For the text-containing cell, return its midpoint in [x, y] coordinate format. 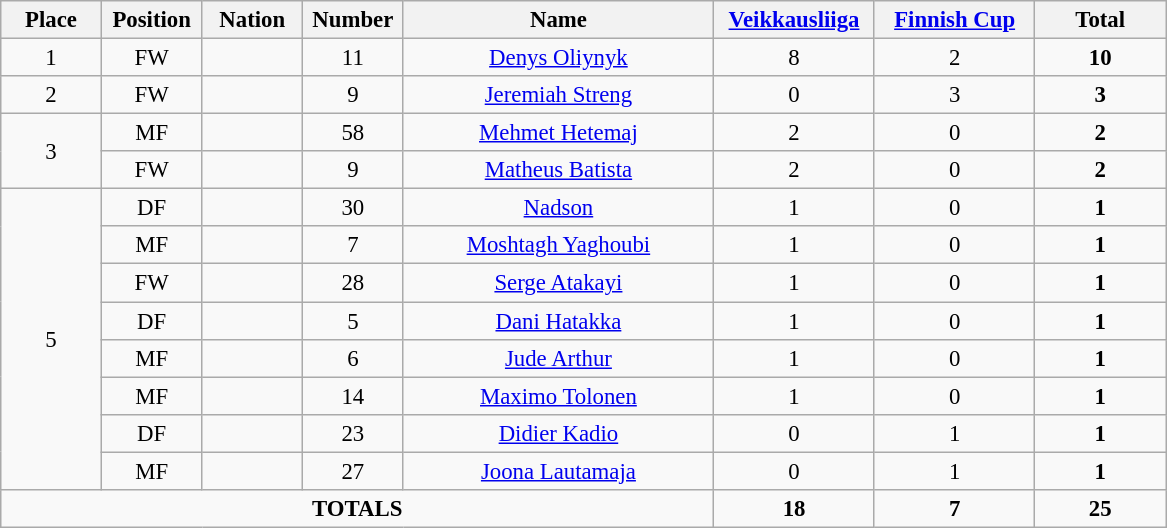
Moshtagh Yaghoubi [558, 245]
Place [52, 20]
Maximo Tolonen [558, 396]
Nation [252, 20]
Total [1100, 20]
14 [354, 396]
Joona Lautamaja [558, 471]
28 [354, 283]
Name [558, 20]
Denys Oliynyk [558, 58]
Nadson [558, 208]
58 [354, 133]
27 [354, 471]
Serge Atakayi [558, 283]
25 [1100, 509]
30 [354, 208]
Mehmet Hetemaj [558, 133]
TOTALS [358, 509]
Number [354, 20]
11 [354, 58]
Finnish Cup [954, 20]
18 [794, 509]
Jeremiah Streng [558, 95]
Veikkausliiga [794, 20]
Matheus Batista [558, 170]
8 [794, 58]
10 [1100, 58]
Didier Kadio [558, 433]
Jude Arthur [558, 358]
23 [354, 433]
Dani Hatakka [558, 321]
Position [152, 20]
6 [354, 358]
